Provide the (x, y) coordinate of the cell's center where the given text is located.  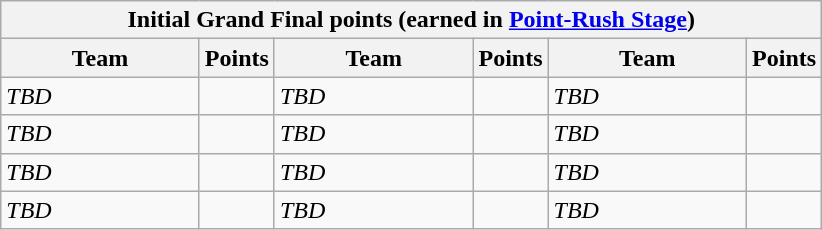
Initial Grand Final points (earned in Point-Rush Stage) (412, 20)
